Determine the (x, y) coordinate at the center of the cell enclosing the given text.  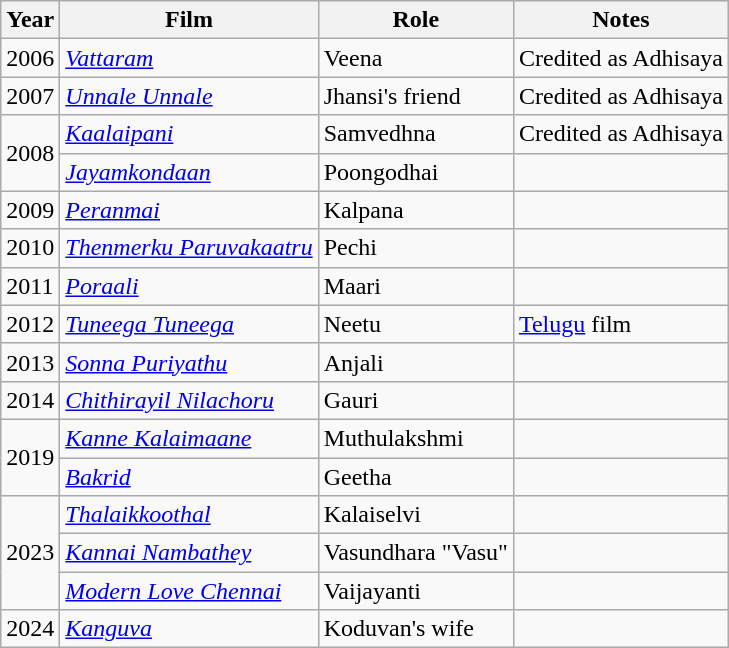
2010 (30, 248)
Sonna Puriyathu (189, 362)
Muthulakshmi (416, 438)
Thenmerku Paruvakaatru (189, 248)
Kanguva (189, 629)
Telugu film (620, 324)
Film (189, 20)
Kannai Nambathey (189, 553)
Anjali (416, 362)
Poongodhai (416, 172)
Kalpana (416, 210)
Poraali (189, 286)
Unnale Unnale (189, 96)
2008 (30, 153)
2013 (30, 362)
Geetha (416, 477)
Vattaram (189, 58)
Peranmai (189, 210)
Jhansi's friend (416, 96)
Role (416, 20)
Neetu (416, 324)
2007 (30, 96)
2012 (30, 324)
Year (30, 20)
2023 (30, 553)
Notes (620, 20)
Thalaikkoothal (189, 515)
Koduvan's wife (416, 629)
Pechi (416, 248)
2014 (30, 400)
2011 (30, 286)
Samvedhna (416, 134)
Kaalaipani (189, 134)
Kanne Kalaimaane (189, 438)
Vasundhara "Vasu" (416, 553)
Tuneega Tuneega (189, 324)
Vaijayanti (416, 591)
Veena (416, 58)
2019 (30, 457)
Kalaiselvi (416, 515)
Maari (416, 286)
2006 (30, 58)
Chithirayil Nilachoru (189, 400)
Modern Love Chennai (189, 591)
2024 (30, 629)
Gauri (416, 400)
Jayamkondaan (189, 172)
2009 (30, 210)
Bakrid (189, 477)
